Capture the cell that displays the provided text and extract its (x, y) central coordinate. 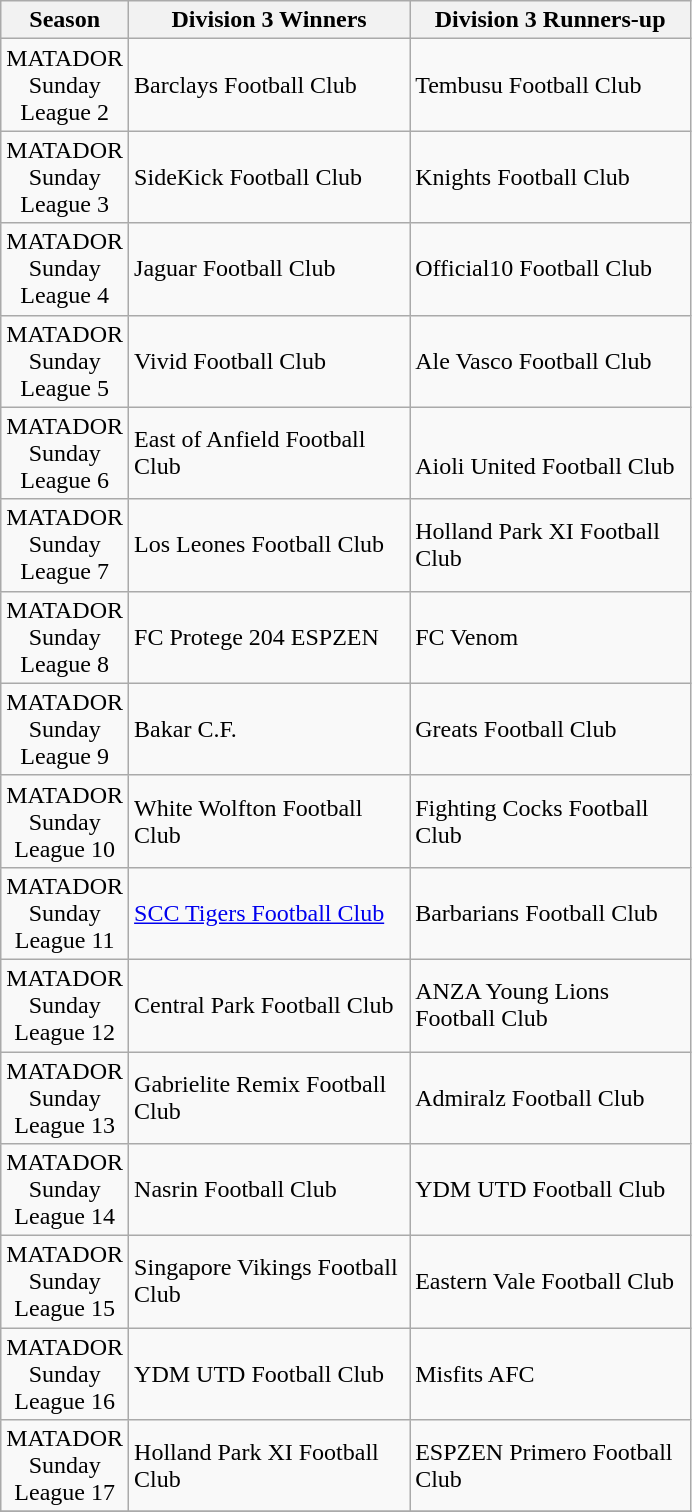
MATADOR Sunday League 6 (65, 453)
MATADOR Sunday League 7 (65, 545)
Official10 Football Club (550, 269)
MATADOR Sunday League 2 (65, 85)
ESPZEN Primero Football Club (550, 1466)
MATADOR Sunday League 14 (65, 1190)
Nasrin Football Club (270, 1190)
Ale Vasco Football Club (550, 361)
Division 3 Winners (270, 20)
Eastern Vale Football Club (550, 1282)
Barclays Football Club (270, 85)
Fighting Cocks Football Club (550, 821)
Knights Football Club (550, 177)
MATADOR Sunday League 11 (65, 913)
Gabrielite Remix Football Club (270, 1098)
Vivid Football Club (270, 361)
FC Protege 204 ESPZEN (270, 637)
MATADOR Sunday League 4 (65, 269)
MATADOR Sunday League 5 (65, 361)
MATADOR Sunday League 13 (65, 1098)
Singapore Vikings Football Club (270, 1282)
SCC Tigers Football Club (270, 913)
Greats Football Club (550, 729)
MATADOR Sunday League 15 (65, 1282)
Misfits AFC (550, 1374)
MATADOR Sunday League 17 (65, 1466)
MATADOR Sunday League 8 (65, 637)
MATADOR Sunday League 3 (65, 177)
ANZA Young Lions Football Club (550, 1005)
Central Park Football Club (270, 1005)
FC Venom (550, 637)
Bakar C.F. (270, 729)
East of Anfield Football Club (270, 453)
MATADOR Sunday League 16 (65, 1374)
Barbarians Football Club (550, 913)
Tembusu Football Club (550, 85)
MATADOR Sunday League 12 (65, 1005)
Division 3 Runners-up (550, 20)
SideKick Football Club (270, 177)
MATADOR Sunday League 10 (65, 821)
MATADOR Sunday League 9 (65, 729)
Los Leones Football Club (270, 545)
Season (65, 20)
Admiralz Football Club (550, 1098)
White Wolfton Football Club (270, 821)
Jaguar Football Club (270, 269)
Aioli United Football Club (550, 453)
